Identify which cell holds the provided text, then report its [x, y] central coordinate. 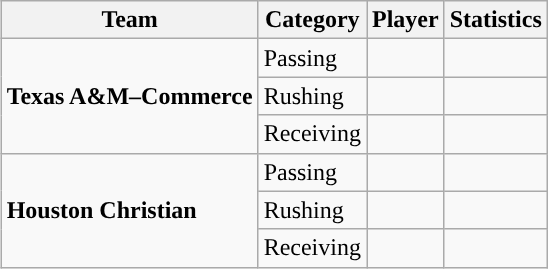
Houston Christian [130, 210]
Team [130, 20]
Texas A&M–Commerce [130, 96]
Category [312, 20]
Statistics [496, 20]
Player [405, 20]
